Provide the [X, Y] coordinate of the cell's center where the given text is located.  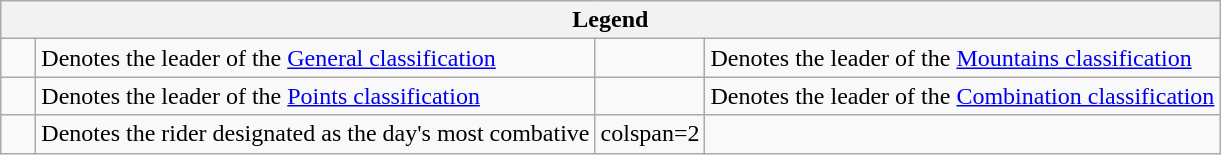
Denotes the leader of the Mountains classification [962, 58]
Denotes the leader of the General classification [316, 58]
Denotes the leader of the Points classification [316, 96]
Denotes the rider designated as the day's most combative [316, 134]
colspan=2 [650, 134]
Legend [610, 20]
Denotes the leader of the Combination classification [962, 96]
